Return the [x, y] coordinate for the center point of the cell that contains the specified text.  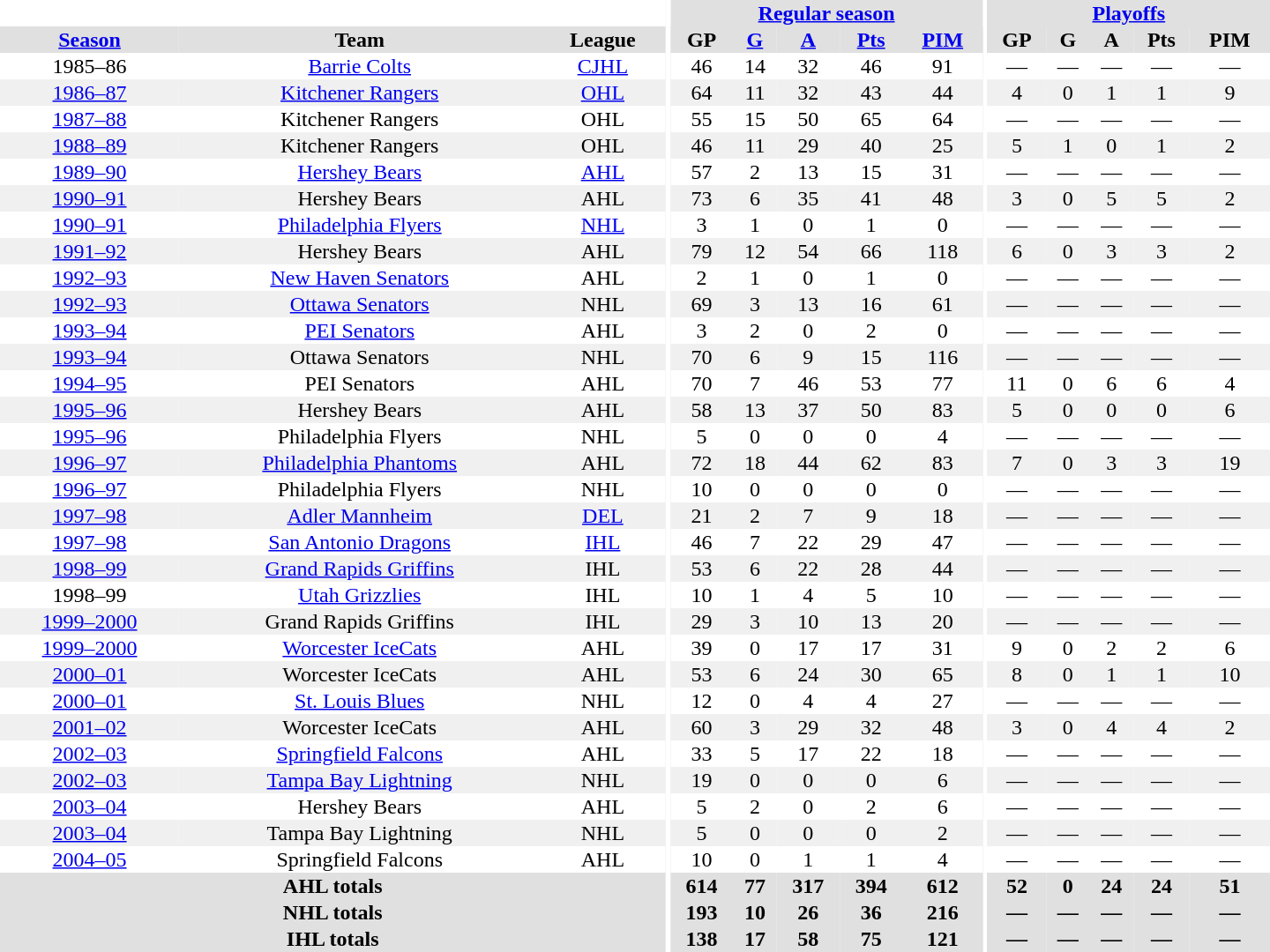
NHL totals [332, 912]
New Haven Senators [360, 278]
612 [942, 886]
Philadelphia Phantoms [360, 463]
Team [360, 40]
8 [1017, 674]
121 [942, 939]
27 [942, 701]
San Antonio Dragons [360, 542]
72 [702, 463]
Utah Grizzlies [360, 595]
51 [1229, 886]
1988–89 [90, 145]
138 [702, 939]
35 [808, 198]
118 [942, 251]
116 [942, 357]
28 [871, 569]
61 [942, 304]
73 [702, 198]
26 [808, 912]
216 [942, 912]
30 [871, 674]
16 [871, 304]
33 [702, 754]
2001–02 [90, 727]
40 [871, 145]
75 [871, 939]
1991–92 [90, 251]
Adler Mannheim [360, 516]
60 [702, 727]
91 [942, 66]
2004–05 [90, 859]
Barrie Colts [360, 66]
39 [702, 648]
25 [942, 145]
57 [702, 172]
43 [871, 93]
317 [808, 886]
52 [1017, 886]
Regular season [826, 13]
1994–95 [90, 383]
1989–90 [90, 172]
36 [871, 912]
55 [702, 119]
Playoffs [1129, 13]
69 [702, 304]
37 [808, 410]
54 [808, 251]
41 [871, 198]
1987–88 [90, 119]
20 [942, 621]
1986–87 [90, 93]
AHL totals [332, 886]
DEL [602, 516]
47 [942, 542]
St. Louis Blues [360, 701]
League [602, 40]
CJHL [602, 66]
394 [871, 886]
1985–86 [90, 66]
79 [702, 251]
21 [702, 516]
193 [702, 912]
Season [90, 40]
66 [871, 251]
614 [702, 886]
14 [755, 66]
62 [871, 463]
IHL totals [332, 939]
